Extract the [x, y] coordinate from the center of the cell holding the provided text.  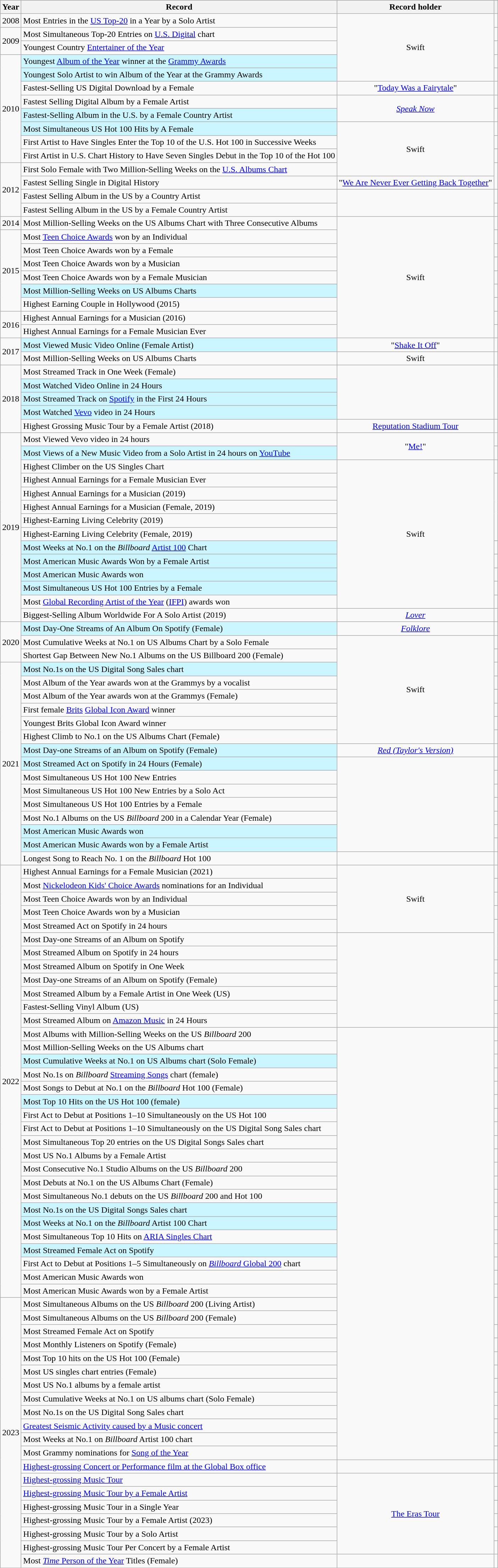
"We Are Never Ever Getting Back Together" [415, 183]
Most Top 10 hits on the US Hot 100 (Female) [179, 1358]
Most Million-Selling Weeks on the US Albums chart [179, 1048]
Fastest-Selling Vinyl Album (US) [179, 1007]
Most Cumulative Weeks at No.1 on US Albums chart (Solo Female) [179, 1061]
Most Streamed Album on Amazon Music in 24 Hours [179, 1020]
Youngest Album of the Year winner at the Grammy Awards [179, 61]
2019 [11, 528]
2022 [11, 1081]
Most Watched Video Online in 24 Hours [179, 385]
Most American Music Awards Won by a Female Artist [179, 561]
Highest Annual Earnings for a Female Musician (2021) [179, 872]
Highest Climber on the US Singles Chart [179, 466]
Most Simultaneous Top-20 Entries on U.S. Digital chart [179, 34]
Year [11, 7]
Most Streamed Album on Spotify in One Week [179, 966]
Most Simultaneous Albums on the US Billboard 200 (Living Artist) [179, 1304]
Most Streamed Track in One Week (Female) [179, 372]
Most Entries in the US Top-20 in a Year by a Solo Artist [179, 21]
Record [179, 7]
Biggest-Selling Album Worldwide For A Solo Artist (2019) [179, 615]
Speak Now [415, 108]
Fastest Selling Single in Digital History [179, 183]
2014 [11, 223]
Fastest Selling Digital Album by a Female Artist [179, 102]
First Act to Debut at Positions 1–10 Simultaneously on the US Digital Song Sales chart [179, 1129]
Highest-grossing Concert or Performance film at the Global Box office [179, 1466]
2023 [11, 1433]
Most Top 10 Hits on the US Hot 100 (female) [179, 1102]
Most Consecutive No.1 Studio Albums on the US Billboard 200 [179, 1169]
Youngest Country Entertainer of the Year [179, 48]
Highest-Earning Living Celebrity (Female, 2019) [179, 534]
Most Album of the Year awards won at the Grammys (Female) [179, 696]
Lover [415, 615]
Most Simultaneous US Hot 100 New Entries by a Solo Act [179, 791]
Most No.1s on the US Digital Songs Sales chart [179, 1209]
Fastest-Selling Album in the U.S. by a Female Country Artist [179, 115]
Most Global Recording Artist of the Year (IFPI) awards won [179, 602]
Youngest Solo Artist to win Album of the Year at the Grammy Awards [179, 75]
Most Streamed Act on Spotify in 24 hours [179, 926]
2020 [11, 642]
Most Simultaneous US Hot 100 Hits by A Female [179, 129]
Most Simultaneous US Hot 100 New Entries [179, 777]
First Act to Debut at Positions 1–10 Simultaneously on the US Hot 100 [179, 1115]
Highest-grossing Music Tour [179, 1480]
Most US No.1 Albums by a Female Artist [179, 1155]
Most Views of a New Music Video from a Solo Artist in 24 hours on YouTube [179, 453]
Most Teen Choice Awards won by a Female Musician [179, 277]
Most Viewed Vevo video in 24 hours [179, 439]
First Artist in U.S. Chart History to Have Seven Singles Debut in the Top 10 of the Hot 100 [179, 155]
Shortest Gap Between New No.1 Albums on the US Billboard 200 (Female) [179, 656]
"Today Was a Fairytale" [415, 88]
Most Monthly Listeners on Spotify (Female) [179, 1345]
Most Weeks at No.1 on Billboard Artist 100 chart [179, 1439]
Most Day-One Streams of An Album On Spotify (Female) [179, 629]
Highest-grossing Music Tour by a Solo Artist [179, 1534]
Most Streamed Album by a Female Artist in One Week (US) [179, 993]
Most Streamed Act on Spotify in 24 Hours (Female) [179, 764]
"Shake It Off" [415, 345]
Most Cumulative Weeks at No.1 on US albums chart (Solo Female) [179, 1399]
Highest-Earning Living Celebrity (2019) [179, 520]
Most No.1 Albums on the US Billboard 200 in a Calendar Year (Female) [179, 818]
Most Viewed Music Video Online (Female Artist) [179, 345]
Most Songs to Debut at No.1 on the Billboard Hot 100 (Female) [179, 1088]
2008 [11, 21]
2021 [11, 764]
Highest-grossing Music Tour by a Female Artist (2023) [179, 1520]
2012 [11, 190]
Highest Annual Earnings for a Musician (2019) [179, 493]
Highest Earning Couple in Hollywood (2015) [179, 304]
Most Time Person of the Year Titles (Female) [179, 1561]
Longest Song to Reach No. 1 on the Billboard Hot 100 [179, 858]
Youngest Brits Global Icon Award winner [179, 723]
2018 [11, 399]
Most Grammy nominations for Song of the Year [179, 1453]
The Eras Tour [415, 1514]
"Me!" [415, 446]
Highest-grossing Music Tour by a Female Artist [179, 1493]
Red (Taylor's Version) [415, 750]
Most Streamed Track on Spotify in the First 24 Hours [179, 399]
Most Simultaneous Albums on the US Billboard 200 (Female) [179, 1318]
Most Simultaneous Top 10 Hits on ARIA Singles Chart [179, 1236]
Fastest Selling Album in the US by a Female Country Artist [179, 210]
First Artist to Have Singles Enter the Top 10 of the U.S. Hot 100 in Successive Weeks [179, 142]
Highest Annual Earnings for a Musician (Female, 2019) [179, 507]
Folklore [415, 629]
2010 [11, 108]
Most Simultaneous Top 20 entries on the US Digital Songs Sales chart [179, 1142]
First female Brits Global Icon Award winner [179, 710]
Most Album of the Year awards won at the Grammys by a vocalist [179, 683]
Highest Annual Earnings for a Musician (2016) [179, 318]
Fastest-Selling US Digital Download by a Female [179, 88]
Most Teen Choice Awards won by a Female [179, 250]
Highest-grossing Music Tour in a Single Year [179, 1507]
Most Simultaneous No.1 debuts on the US Billboard 200 and Hot 100 [179, 1196]
Most Million-Selling Weeks on the US Albums Chart with Three Consecutive Albums [179, 223]
Most Debuts at No.1 on the US Albums Chart (Female) [179, 1182]
2009 [11, 41]
First Act to Debut at Positions 1–5 Simultaneously on Billboard Global 200 chart [179, 1264]
Most US singles chart entries (Female) [179, 1372]
2016 [11, 324]
Reputation Stadium Tour [415, 426]
Fastest Selling Album in the US by a Country Artist [179, 196]
Most Day-one Streams of an Album on Spotify [179, 939]
Most Cumulative Weeks at No.1 on US Albums Chart by a Solo Female [179, 642]
Most Nickelodeon Kids' Choice Awards nominations for an Individual [179, 885]
Highest Grossing Music Tour by a Female Artist (2018) [179, 426]
Most Watched Vevo video in 24 Hours [179, 413]
Highest-grossing Music Tour Per Concert by a Female Artist [179, 1547]
Most US No.1 albums by a female artist [179, 1385]
Most No.1s on Billboard Streaming Songs chart (female) [179, 1075]
Highest Climb to No.1 on the US Albums Chart (Female) [179, 737]
2015 [11, 271]
Greatest Seismic Activity caused by a Music concert [179, 1426]
Most Albums with Million-Selling Weeks on the US Billboard 200 [179, 1034]
Record holder [415, 7]
Most Streamed Album on Spotify in 24 hours [179, 953]
First Solo Female with Two Million-Selling Weeks on the U.S. Albums Chart [179, 169]
2017 [11, 351]
